Identify which cell holds the provided text, then report its (X, Y) central coordinate. 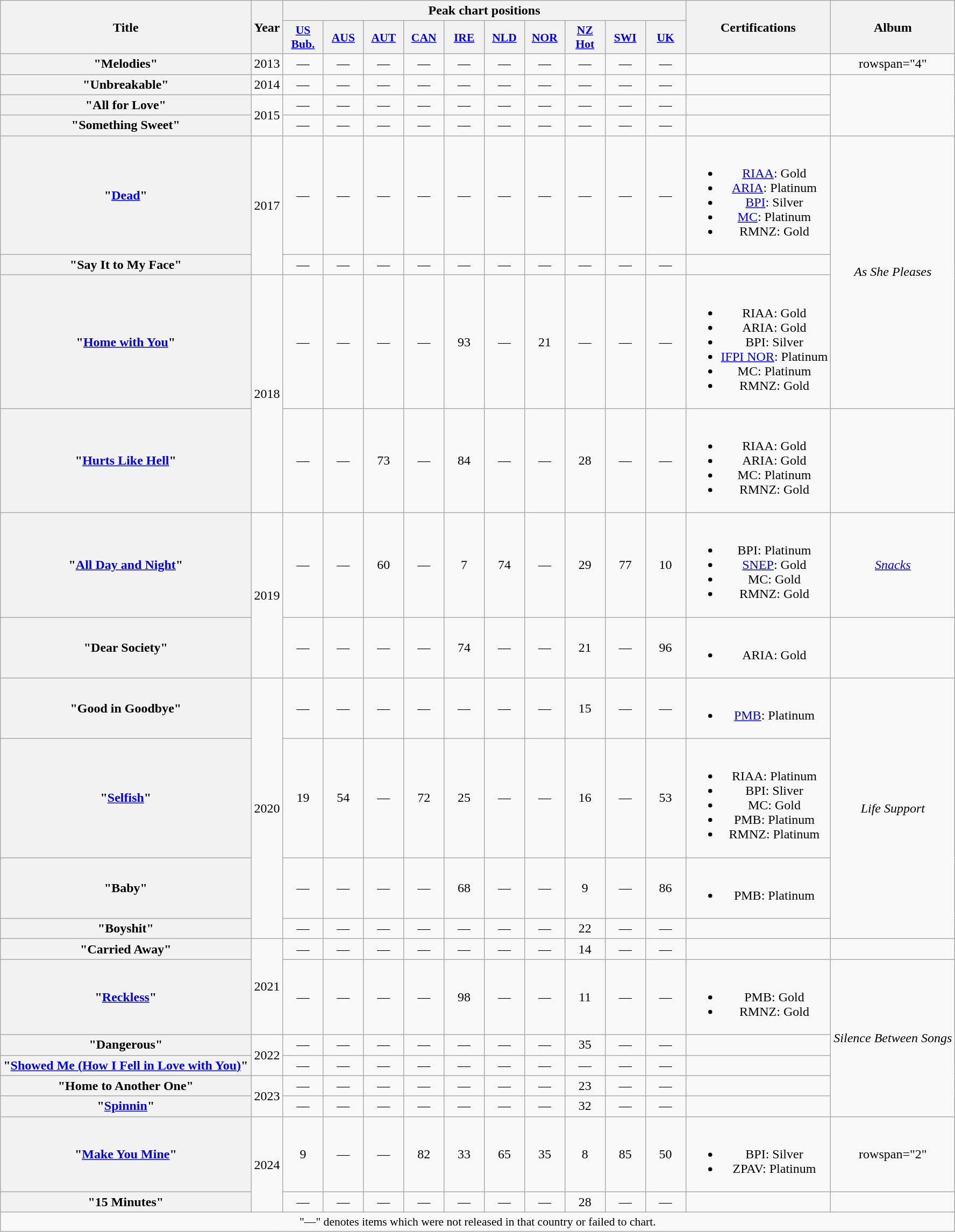
BPI: PlatinumSNEP: GoldMC: GoldRMNZ: Gold (758, 565)
77 (625, 565)
73 (384, 460)
"Hurts Like Hell" (126, 460)
86 (666, 888)
RIAA: PlatinumBPI: SliverMC: GoldPMB: PlatinumRMNZ: Platinum (758, 798)
Snacks (893, 565)
"Home to Another One" (126, 1086)
2015 (267, 115)
60 (384, 565)
16 (585, 798)
AUT (384, 38)
2014 (267, 84)
Album (893, 27)
"Showed Me (How I Fell in Love with You)" (126, 1065)
54 (343, 798)
SWI (625, 38)
Certifications (758, 27)
84 (465, 460)
82 (424, 1154)
NLD (504, 38)
"Baby" (126, 888)
"Make You Mine" (126, 1154)
RIAA: GoldARIA: GoldMC: PlatinumRMNZ: Gold (758, 460)
7 (465, 565)
Title (126, 27)
22 (585, 929)
98 (465, 997)
"—" denotes items which were not released in that country or failed to chart. (477, 1222)
29 (585, 565)
2021 (267, 987)
UK (666, 38)
AUS (343, 38)
25 (465, 798)
85 (625, 1154)
"Selfish" (126, 798)
"Something Sweet" (126, 125)
72 (424, 798)
"Carried Away" (126, 949)
"Dangerous" (126, 1045)
11 (585, 997)
23 (585, 1086)
50 (666, 1154)
Year (267, 27)
"Spinnin" (126, 1106)
"Say It to My Face" (126, 265)
32 (585, 1106)
2018 (267, 394)
2017 (267, 205)
NOR (544, 38)
USBub. (303, 38)
rowspan="4" (893, 64)
33 (465, 1154)
"15 Minutes" (126, 1202)
10 (666, 565)
2020 (267, 809)
"Home with You" (126, 341)
"Dear Society" (126, 647)
"Reckless" (126, 997)
8 (585, 1154)
65 (504, 1154)
2024 (267, 1164)
"All Day and Night" (126, 565)
"Unbreakable" (126, 84)
"Dead" (126, 195)
"All for Love" (126, 105)
2019 (267, 595)
RIAA: GoldARIA: PlatinumBPI: SilverMC: PlatinumRMNZ: Gold (758, 195)
2013 (267, 64)
Peak chart positions (484, 11)
53 (666, 798)
14 (585, 949)
68 (465, 888)
RIAA: GoldARIA: GoldBPI: SilverIFPI NOR: PlatinumMC: PlatinumRMNZ: Gold (758, 341)
PMB: GoldRMNZ: Gold (758, 997)
IRE (465, 38)
"Good in Goodbye" (126, 709)
As She Pleases (893, 272)
96 (666, 647)
2022 (267, 1055)
CAN (424, 38)
Silence Between Songs (893, 1038)
"Boyshit" (126, 929)
ARIA: Gold (758, 647)
"Melodies" (126, 64)
Life Support (893, 809)
93 (465, 341)
rowspan="2" (893, 1154)
BPI: SilverZPAV: Platinum (758, 1154)
15 (585, 709)
NZHot (585, 38)
2023 (267, 1096)
19 (303, 798)
